Detect which cell encompasses the target text, then output its (x, y) center coordinate. 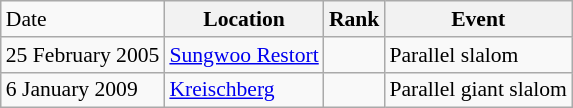
Rank (354, 19)
Location (244, 19)
6 January 2009 (83, 90)
Date (83, 19)
Sungwoo Restort (244, 55)
Parallel giant slalom (478, 90)
Parallel slalom (478, 55)
Event (478, 19)
Kreischberg (244, 90)
25 February 2005 (83, 55)
